Scan for the cell matching the given text and deliver its [X, Y] coordinate at center. 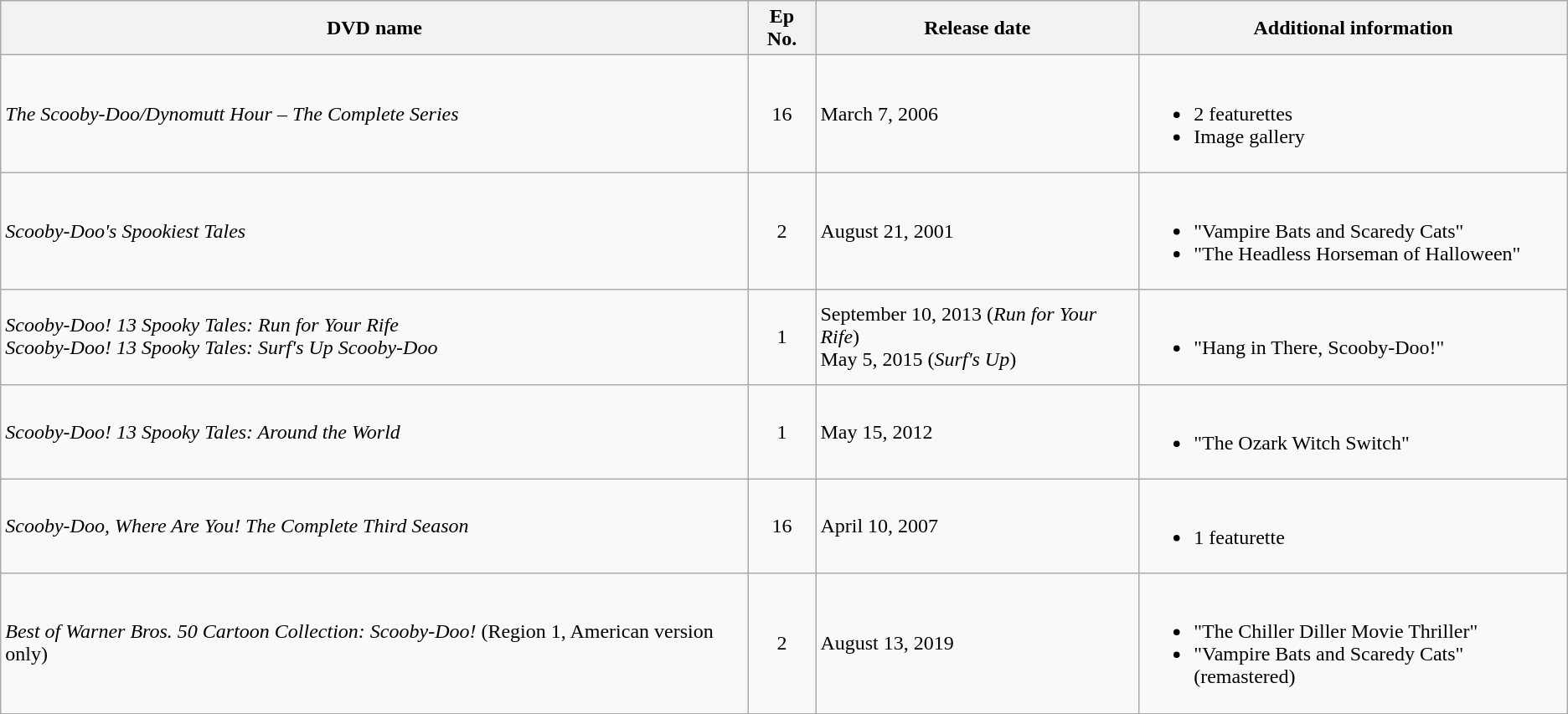
"The Ozark Witch Switch" [1354, 432]
1 featurette [1354, 526]
"The Chiller Diller Movie Thriller""Vampire Bats and Scaredy Cats" (remastered) [1354, 643]
DVD name [374, 28]
2 featurettesImage gallery [1354, 114]
September 10, 2013 (Run for Your Rife) May 5, 2015 (Surf's Up) [977, 336]
Scooby-Doo's Spookiest Tales [374, 231]
Release date [977, 28]
May 15, 2012 [977, 432]
"Vampire Bats and Scaredy Cats""The Headless Horseman of Halloween" [1354, 231]
"Hang in There, Scooby-Doo!" [1354, 336]
August 21, 2001 [977, 231]
Best of Warner Bros. 50 Cartoon Collection: Scooby-Doo! (Region 1, American version only) [374, 643]
Scooby-Doo, Where Are You! The Complete Third Season [374, 526]
March 7, 2006 [977, 114]
Scooby-Doo! 13 Spooky Tales: Around the World [374, 432]
The Scooby-Doo/Dynomutt Hour – The Complete Series [374, 114]
August 13, 2019 [977, 643]
Scooby-Doo! 13 Spooky Tales: Run for Your Rife Scooby-Doo! 13 Spooky Tales: Surf's Up Scooby-Doo [374, 336]
Additional information [1354, 28]
April 10, 2007 [977, 526]
Ep No. [782, 28]
